Locate the cell with the specified text and output its (x, y) center coordinate. 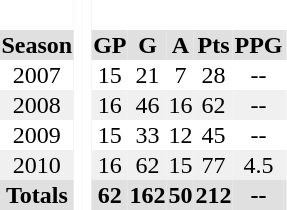
7 (180, 75)
Season (37, 45)
PPG (258, 45)
12 (180, 135)
21 (148, 75)
G (148, 45)
28 (214, 75)
2009 (37, 135)
Pts (214, 45)
A (180, 45)
77 (214, 165)
2008 (37, 105)
46 (148, 105)
162 (148, 195)
45 (214, 135)
212 (214, 195)
33 (148, 135)
Totals (37, 195)
4.5 (258, 165)
GP (110, 45)
50 (180, 195)
2007 (37, 75)
2010 (37, 165)
